Search for the cell housing the specified text and yield its (X, Y) center coordinate. 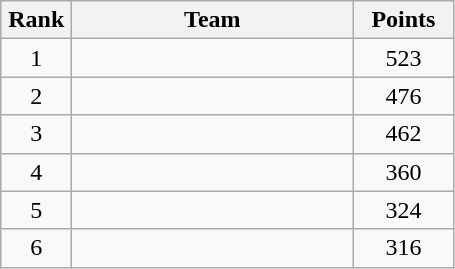
Points (404, 20)
360 (404, 172)
5 (36, 210)
316 (404, 248)
2 (36, 96)
1 (36, 58)
4 (36, 172)
6 (36, 248)
523 (404, 58)
476 (404, 96)
3 (36, 134)
324 (404, 210)
Team (212, 20)
Rank (36, 20)
462 (404, 134)
